From the cell containing the given text, extract its center point as (X, Y) coordinate. 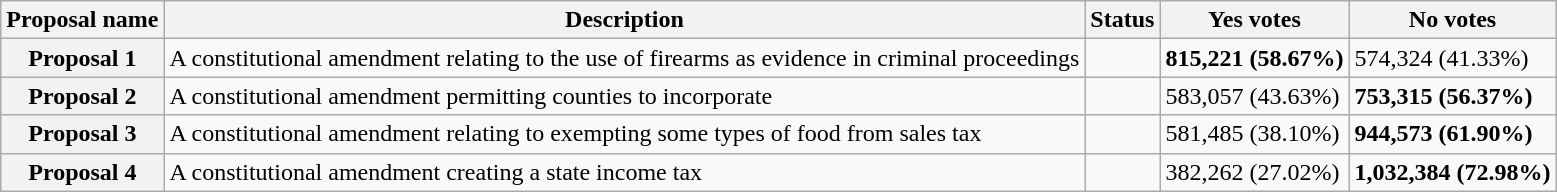
1,032,384 (72.98%) (1452, 172)
No votes (1452, 20)
583,057 (43.63%) (1254, 96)
Description (624, 20)
Proposal 1 (82, 58)
Proposal 4 (82, 172)
Proposal name (82, 20)
815,221 (58.67%) (1254, 58)
574,324 (41.33%) (1452, 58)
581,485 (38.10%) (1254, 134)
Yes votes (1254, 20)
Proposal 2 (82, 96)
A constitutional amendment permitting counties to incorporate (624, 96)
944,573 (61.90%) (1452, 134)
A constitutional amendment creating a state income tax (624, 172)
A constitutional amendment relating to the use of firearms as evidence in criminal proceedings (624, 58)
753,315 (56.37%) (1452, 96)
A constitutional amendment relating to exempting some types of food from sales tax (624, 134)
Proposal 3 (82, 134)
Status (1122, 20)
382,262 (27.02%) (1254, 172)
